Extract the [X, Y] coordinate from the center of the cell holding the provided text.  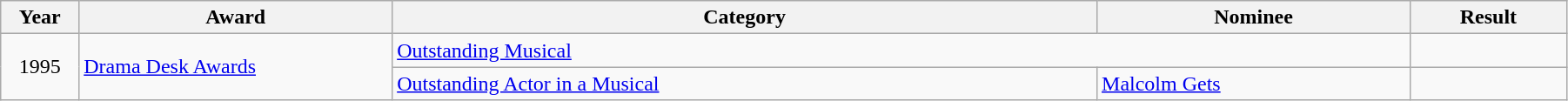
Category [745, 17]
Award [236, 17]
Result [1488, 17]
Nominee [1254, 17]
Year [40, 17]
Drama Desk Awards [236, 67]
Outstanding Musical [901, 50]
Outstanding Actor in a Musical [745, 84]
Malcolm Gets [1254, 84]
1995 [40, 67]
